Capture the cell that displays the provided text and extract its (x, y) central coordinate. 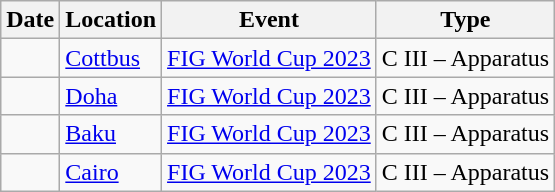
Cottbus (111, 58)
Date (30, 20)
Doha (111, 96)
Location (111, 20)
Cairo (111, 172)
Type (465, 20)
Event (270, 20)
Baku (111, 134)
